Locate the cell with the specified text and output its [X, Y] center coordinate. 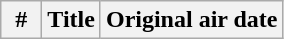
Title [72, 20]
# [22, 20]
Original air date [192, 20]
